Return the (X, Y) coordinate for the center point of the cell that contains the specified text.  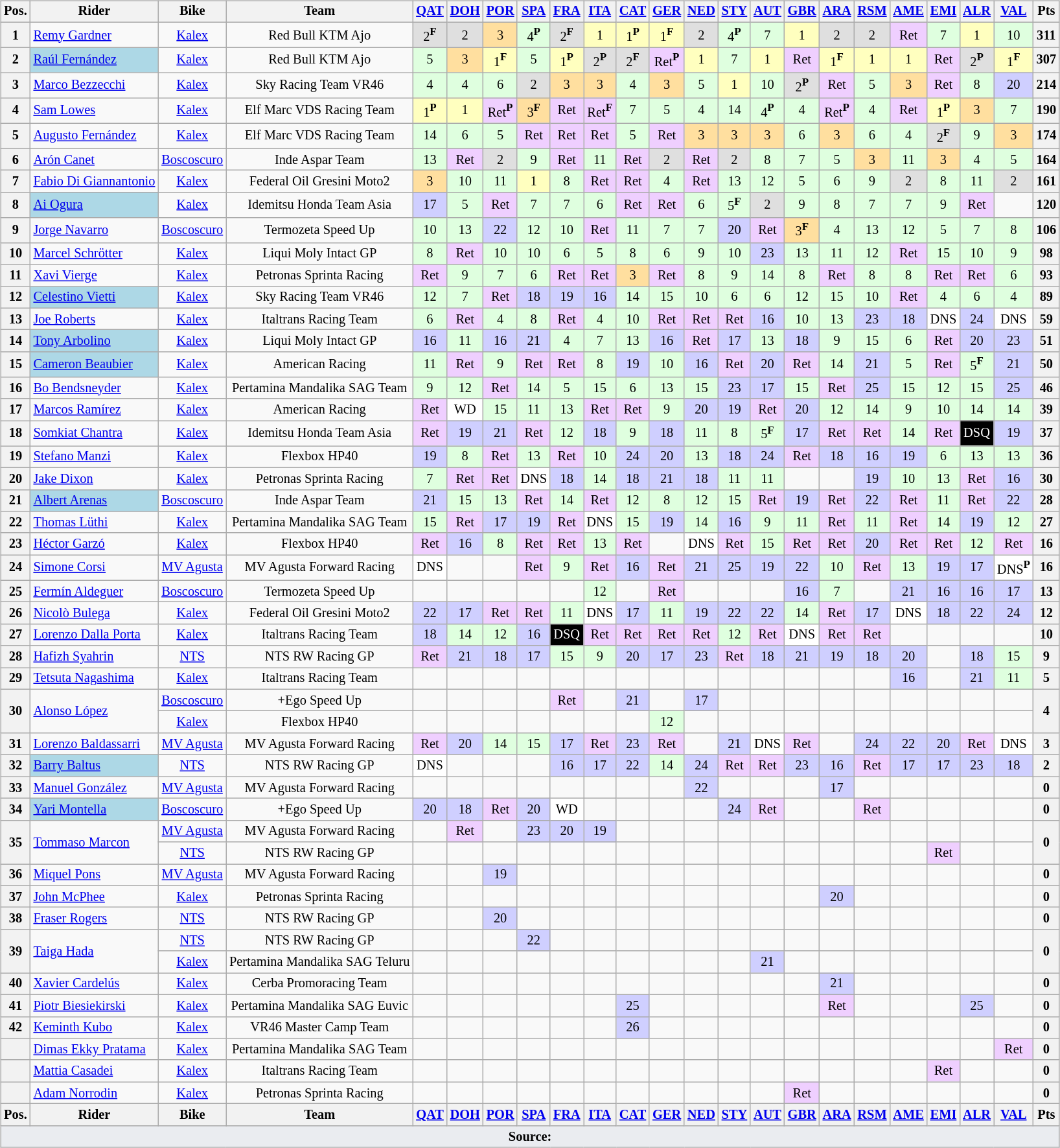
Marcos Ramírez (95, 410)
Arón Canet (95, 159)
Yari Montella (95, 810)
Jake Dixon (95, 478)
Lorenzo Dalla Porta (95, 635)
98 (1046, 253)
41 (16, 1005)
RetF (599, 110)
Lorenzo Baldassarri (95, 744)
51 (1046, 341)
Source: (530, 1136)
89 (1046, 298)
Remy Gardner (95, 35)
Fraser Rogers (95, 919)
Xavier Cardelús (95, 984)
Tetsuta Nagashima (95, 679)
Fabio Di Giannantonio (95, 182)
Pertamina Mandalika SAG Euvic (319, 1005)
59 (1046, 319)
Tony Arbolino (95, 341)
Marcel Schrötter (95, 253)
Cerba Promoracing Team (319, 984)
307 (1046, 60)
Nicolò Bulega (95, 613)
Héctor Garzó (95, 544)
40 (16, 984)
46 (1046, 388)
29 (16, 679)
Barry Baltus (95, 766)
Stefano Manzi (95, 457)
Bo Bendsneyder (95, 388)
Thomas Lüthi (95, 522)
120 (1046, 205)
VR46 Master Camp Team (319, 1027)
Miquel Pons (95, 875)
Cameron Beaubier (95, 364)
Joe Roberts (95, 319)
Mattia Casadei (95, 1071)
Keminth Kubo (95, 1027)
Xavi Vierge (95, 275)
Tommaso Marcon (95, 841)
Piotr Biesiekirski (95, 1005)
214 (1046, 86)
Fermín Aldeguer (95, 591)
Alonso López (95, 710)
38 (16, 919)
164 (1046, 159)
93 (1046, 275)
Celestino Vietti (95, 298)
311 (1046, 35)
Augusto Fernández (95, 136)
Jorge Navarro (95, 229)
Manuel González (95, 788)
161 (1046, 182)
Somkiat Chantra (95, 433)
Albert Arenas (95, 500)
174 (1046, 136)
Simone Corsi (95, 568)
50 (1046, 364)
42 (16, 1027)
35 (16, 841)
Hafizh Syahrin (95, 657)
Raúl Fernández (95, 60)
Taiga Hada (95, 952)
32 (16, 766)
Dimas Ekky Pratama (95, 1049)
Ai Ogura (95, 205)
Sam Lowes (95, 110)
34 (16, 810)
DNSP (1013, 568)
33 (16, 788)
John McPhee (95, 896)
31 (16, 744)
190 (1046, 110)
Pertamina Mandalika SAG Teluru (319, 962)
106 (1046, 229)
Adam Norrodin (95, 1093)
Marco Bezzecchi (95, 86)
